Output the [x, y] coordinate of the center of the cell containing the given text.  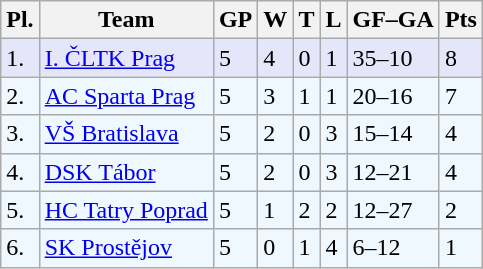
DSK Tábor [126, 172]
HC Tatry Poprad [126, 210]
15–14 [393, 134]
Team [126, 20]
12–27 [393, 210]
6–12 [393, 248]
GP [235, 20]
T [306, 20]
6. [20, 248]
L [334, 20]
AC Sparta Prag [126, 96]
5. [20, 210]
W [276, 20]
Pl. [20, 20]
1. [20, 58]
VŠ Bratislava [126, 134]
20–16 [393, 96]
2. [20, 96]
7 [460, 96]
12–21 [393, 172]
I. ČLTK Prag [126, 58]
Pts [460, 20]
3. [20, 134]
GF–GA [393, 20]
8 [460, 58]
SK Prostějov [126, 248]
4. [20, 172]
35–10 [393, 58]
